From the cell containing the given text, extract its center point as (x, y) coordinate. 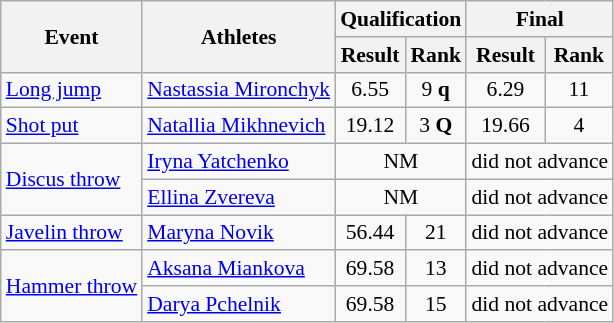
Qualification (400, 19)
21 (436, 233)
Iryna Yatchenko (238, 162)
Natallia Mikhnevich (238, 126)
Long jump (72, 90)
Final (540, 19)
19.66 (505, 126)
15 (436, 304)
Athletes (238, 36)
9 q (436, 90)
Event (72, 36)
Ellina Zvereva (238, 197)
11 (580, 90)
6.55 (370, 90)
Javelin throw (72, 233)
Shot put (72, 126)
4 (580, 126)
6.29 (505, 90)
Darya Pchelnik (238, 304)
3 Q (436, 126)
Hammer throw (72, 286)
19.12 (370, 126)
Aksana Miankova (238, 269)
13 (436, 269)
Nastassia Mironchyk (238, 90)
Maryna Novik (238, 233)
56.44 (370, 233)
Discus throw (72, 180)
